For the text-containing cell, return its midpoint in (x, y) coordinate format. 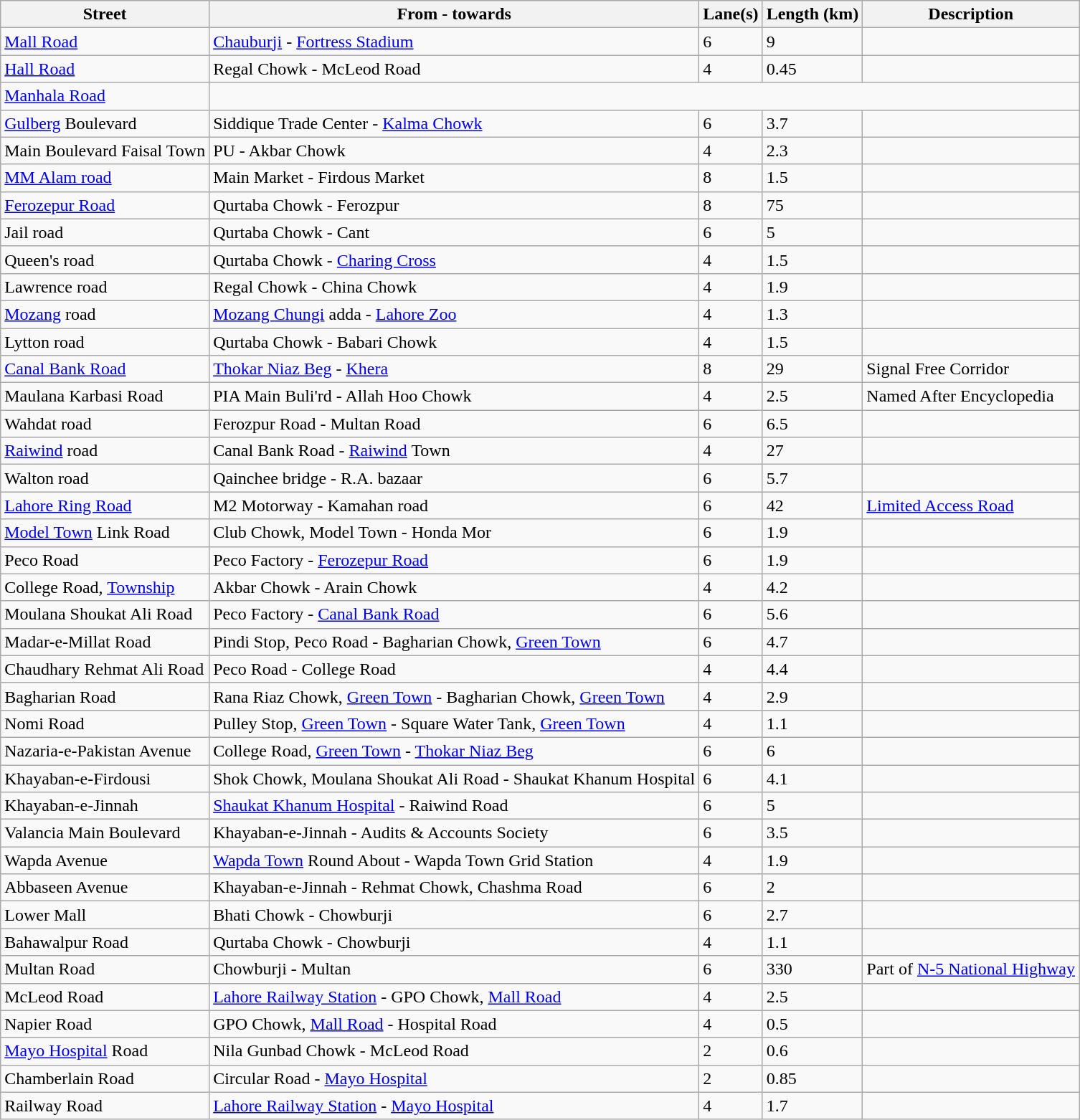
Bagharian Road (105, 696)
330 (813, 969)
27 (813, 451)
Shaukat Khanum Hospital - Raiwind Road (455, 806)
Club Chowk, Model Town - Honda Mor (455, 533)
Walton road (105, 478)
6.5 (813, 424)
Limited Access Road (971, 506)
Lahore Ring Road (105, 506)
2.7 (813, 915)
Jail road (105, 232)
Gulberg Boulevard (105, 123)
Pulley Stop, Green Town - Square Water Tank, Green Town (455, 723)
Qurtaba Chowk - Chowburji (455, 942)
PIA Main Buli'rd - Allah Hoo Chowk (455, 397)
Lane(s) (731, 14)
Regal Chowk - McLeod Road (455, 69)
MM Alam road (105, 178)
Named After Encyclopedia (971, 397)
4.7 (813, 642)
Khayaban-e-Firdousi (105, 778)
Ferozpur Road - Multan Road (455, 424)
29 (813, 369)
Bahawalpur Road (105, 942)
Madar-e-Millat Road (105, 642)
Regal Chowk - China Chowk (455, 287)
Lower Mall (105, 915)
PU - Akbar Chowk (455, 151)
GPO Chowk, Mall Road - Hospital Road (455, 1024)
Wahdat road (105, 424)
Rana Riaz Chowk, Green Town - Bagharian Chowk, Green Town (455, 696)
Siddique Trade Center - Kalma Chowk (455, 123)
4.2 (813, 587)
3.7 (813, 123)
Nazaria-e-Pakistan Avenue (105, 751)
Lawrence road (105, 287)
4.1 (813, 778)
Raiwind road (105, 451)
Model Town Link Road (105, 533)
Khayaban-e-Jinnah - Audits & Accounts Society (455, 833)
Canal Bank Road - Raiwind Town (455, 451)
0.45 (813, 69)
Maulana Karbasi Road (105, 397)
Mozang road (105, 314)
0.5 (813, 1024)
Railway Road (105, 1106)
Moulana Shoukat Ali Road (105, 614)
Wapda Town Round About - Wapda Town Grid Station (455, 860)
Lytton road (105, 342)
1.3 (813, 314)
Akbar Chowk - Arain Chowk (455, 587)
Qurtaba Chowk - Babari Chowk (455, 342)
M2 Motorway - Kamahan road (455, 506)
3.5 (813, 833)
Qainchee bridge - R.A. bazaar (455, 478)
2.9 (813, 696)
Canal Bank Road (105, 369)
Qurtaba Chowk - Cant (455, 232)
Mall Road (105, 42)
Khayaban-e-Jinnah (105, 806)
College Road, Green Town - Thokar Niaz Beg (455, 751)
Nomi Road (105, 723)
Bhati Chowk - Chowburji (455, 915)
Length (km) (813, 14)
Main Market - Firdous Market (455, 178)
42 (813, 506)
From - towards (455, 14)
Part of N-5 National Highway (971, 969)
Peco Factory - Ferozepur Road (455, 560)
Chauburji - Fortress Stadium (455, 42)
Main Boulevard Faisal Town (105, 151)
Peco Factory - Canal Bank Road (455, 614)
Shok Chowk, Moulana Shoukat Ali Road - Shaukat Khanum Hospital (455, 778)
Signal Free Corridor (971, 369)
Manhala Road (105, 96)
Mozang Chungi adda - Lahore Zoo (455, 314)
Ferozepur Road (105, 205)
Chowburji - Multan (455, 969)
Abbaseen Avenue (105, 888)
Qurtaba Chowk - Charing Cross (455, 260)
McLeod Road (105, 997)
Mayo Hospital Road (105, 1051)
1.7 (813, 1106)
Napier Road (105, 1024)
Wapda Avenue (105, 860)
College Road, Township (105, 587)
Hall Road (105, 69)
Nila Gunbad Chowk - McLeod Road (455, 1051)
Qurtaba Chowk - Ferozpur (455, 205)
5.7 (813, 478)
Queen's road (105, 260)
Peco Road - College Road (455, 669)
2.3 (813, 151)
Circular Road - Mayo Hospital (455, 1078)
5.6 (813, 614)
4.4 (813, 669)
75 (813, 205)
Valancia Main Boulevard (105, 833)
Chaudhary Rehmat Ali Road (105, 669)
Lahore Railway Station - GPO Chowk, Mall Road (455, 997)
Khayaban-e-Jinnah - Rehmat Chowk, Chashma Road (455, 888)
Multan Road (105, 969)
Thokar Niaz Beg - Khera (455, 369)
Lahore Railway Station - Mayo Hospital (455, 1106)
Description (971, 14)
Street (105, 14)
0.85 (813, 1078)
9 (813, 42)
Chamberlain Road (105, 1078)
Pindi Stop, Peco Road - Bagharian Chowk, Green Town (455, 642)
0.6 (813, 1051)
Peco Road (105, 560)
